Scan for the cell matching the given text and deliver its (x, y) coordinate at center. 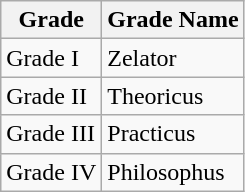
Theoricus (173, 96)
Zelator (173, 58)
Grade I (52, 58)
Grade II (52, 96)
Grade Name (173, 20)
Grade III (52, 134)
Grade IV (52, 172)
Practicus (173, 134)
Philosophus (173, 172)
Grade (52, 20)
